For the text-containing cell, return its midpoint in (X, Y) coordinate format. 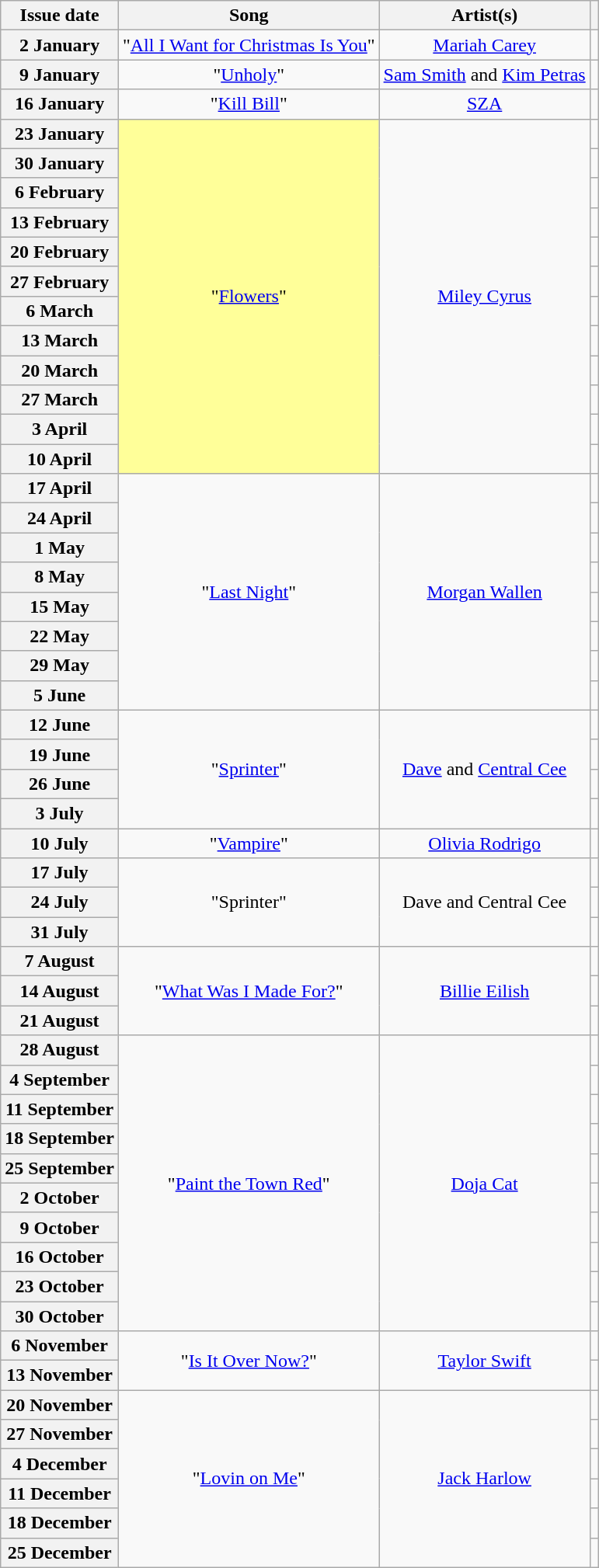
18 September (60, 1139)
20 February (60, 252)
14 August (60, 991)
13 March (60, 340)
Jack Harlow (485, 1479)
Billie Eilish (485, 991)
9 October (60, 1227)
30 January (60, 163)
Doja Cat (485, 1184)
24 July (60, 902)
22 May (60, 636)
6 November (60, 1346)
4 December (60, 1464)
13 February (60, 222)
1 May (60, 548)
26 June (60, 784)
Issue date (60, 16)
2 January (60, 45)
15 May (60, 607)
29 May (60, 666)
SZA (485, 104)
Song (249, 16)
Mariah Carey (485, 45)
"What Was I Made For?" (249, 991)
27 February (60, 281)
30 October (60, 1316)
Artist(s) (485, 16)
25 December (60, 1552)
27 March (60, 400)
3 April (60, 429)
Morgan Wallen (485, 592)
"Is It Over Now?" (249, 1361)
Sam Smith and Kim Petras (485, 75)
Olivia Rodrigo (485, 843)
7 August (60, 961)
19 June (60, 754)
"Paint the Town Red" (249, 1184)
23 October (60, 1286)
"Lovin on Me" (249, 1479)
11 September (60, 1109)
8 May (60, 577)
Miley Cyrus (485, 297)
12 June (60, 725)
Taylor Swift (485, 1361)
5 June (60, 695)
10 April (60, 459)
2 October (60, 1198)
"Last Night" (249, 592)
9 January (60, 75)
4 September (60, 1080)
13 November (60, 1375)
6 February (60, 193)
11 December (60, 1493)
27 November (60, 1434)
"Vampire" (249, 843)
"All I Want for Christmas Is You" (249, 45)
23 January (60, 134)
25 September (60, 1168)
16 October (60, 1257)
21 August (60, 1020)
17 July (60, 873)
17 April (60, 488)
16 January (60, 104)
24 April (60, 518)
"Unholy" (249, 75)
20 March (60, 370)
3 July (60, 813)
31 July (60, 932)
10 July (60, 843)
6 March (60, 311)
18 December (60, 1523)
20 November (60, 1405)
"Flowers" (249, 297)
"Kill Bill" (249, 104)
28 August (60, 1050)
